Return the [x, y] coordinate for the center point of the cell that contains the specified text.  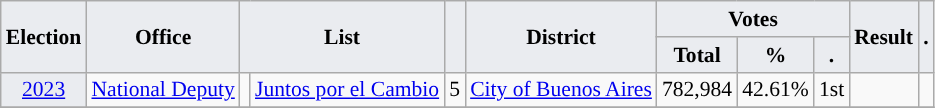
Result [884, 36]
Total [697, 55]
2023 [44, 90]
List [342, 36]
1st [832, 90]
5 [454, 90]
782,984 [697, 90]
National Deputy [162, 90]
42.61% [776, 90]
% [776, 55]
City of Buenos Aires [561, 90]
Office [162, 36]
Votes [753, 19]
Election [44, 36]
Juntos por el Cambio [347, 90]
District [561, 36]
